Return the [X, Y] coordinate for the center point of the cell that contains the specified text.  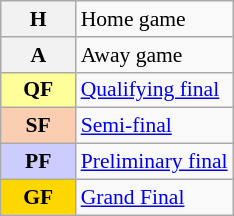
QF [38, 90]
A [38, 55]
GF [38, 197]
Qualifying final [154, 90]
Preliminary final [154, 162]
Semi-final [154, 126]
Grand Final [154, 197]
Home game [154, 19]
PF [38, 162]
Away game [154, 55]
H [38, 19]
SF [38, 126]
